Return the (x, y) coordinate for the center point of the cell that contains the specified text.  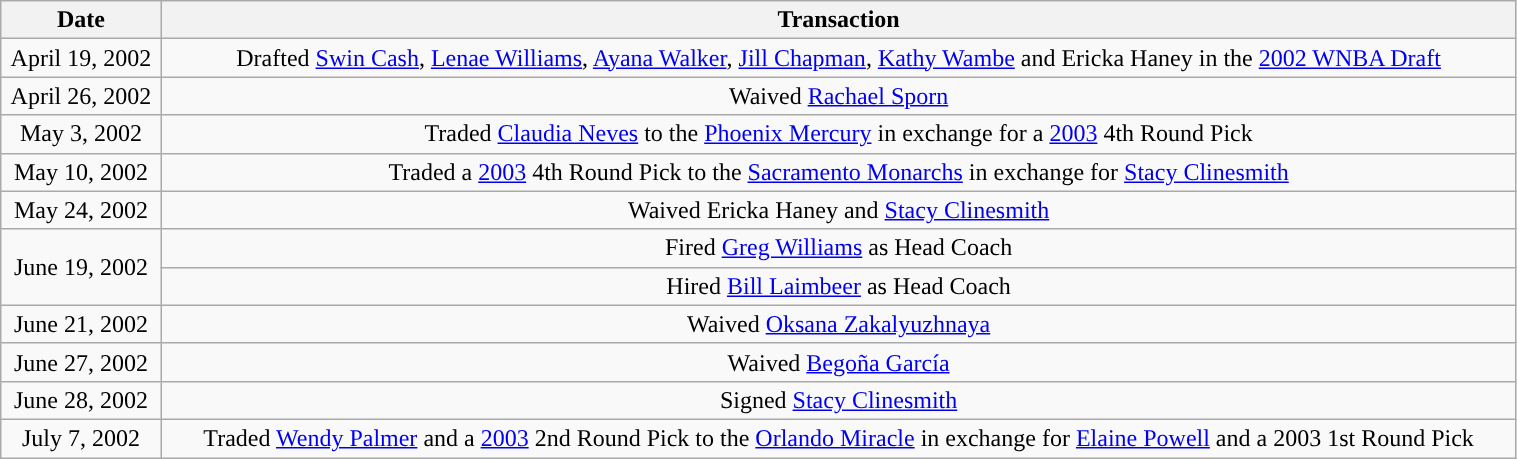
Date (81, 20)
June 27, 2002 (81, 362)
June 19, 2002 (81, 267)
Traded a 2003 4th Round Pick to the Sacramento Monarchs in exchange for Stacy Clinesmith (838, 172)
May 24, 2002 (81, 210)
Hired Bill Laimbeer as Head Coach (838, 286)
July 7, 2002 (81, 438)
Waived Ericka Haney and Stacy Clinesmith (838, 210)
June 28, 2002 (81, 400)
Traded Claudia Neves to the Phoenix Mercury in exchange for a 2003 4th Round Pick (838, 134)
Waived Oksana Zakalyuzhnaya (838, 324)
Waived Rachael Sporn (838, 96)
Drafted Swin Cash, Lenae Williams, Ayana Walker, Jill Chapman, Kathy Wambe and Ericka Haney in the 2002 WNBA Draft (838, 58)
Transaction (838, 20)
Traded Wendy Palmer and a 2003 2nd Round Pick to the Orlando Miracle in exchange for Elaine Powell and a 2003 1st Round Pick (838, 438)
Waived Begoña García (838, 362)
June 21, 2002 (81, 324)
May 10, 2002 (81, 172)
Fired Greg Williams as Head Coach (838, 248)
Signed Stacy Clinesmith (838, 400)
May 3, 2002 (81, 134)
April 19, 2002 (81, 58)
April 26, 2002 (81, 96)
